From the cell containing the given text, extract its center point as [X, Y] coordinate. 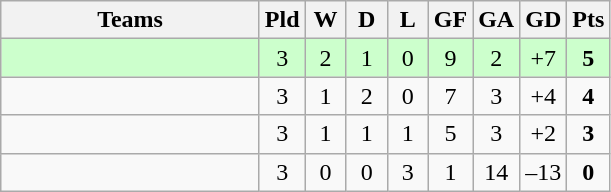
L [408, 20]
Pld [282, 20]
D [366, 20]
+4 [544, 96]
–13 [544, 172]
GA [496, 20]
GD [544, 20]
+7 [544, 58]
GF [450, 20]
Teams [130, 20]
4 [588, 96]
14 [496, 172]
9 [450, 58]
W [326, 20]
Pts [588, 20]
+2 [544, 134]
7 [450, 96]
